Pinpoint the cell where the given text exists, returning its [x, y] midpoint coordinate. 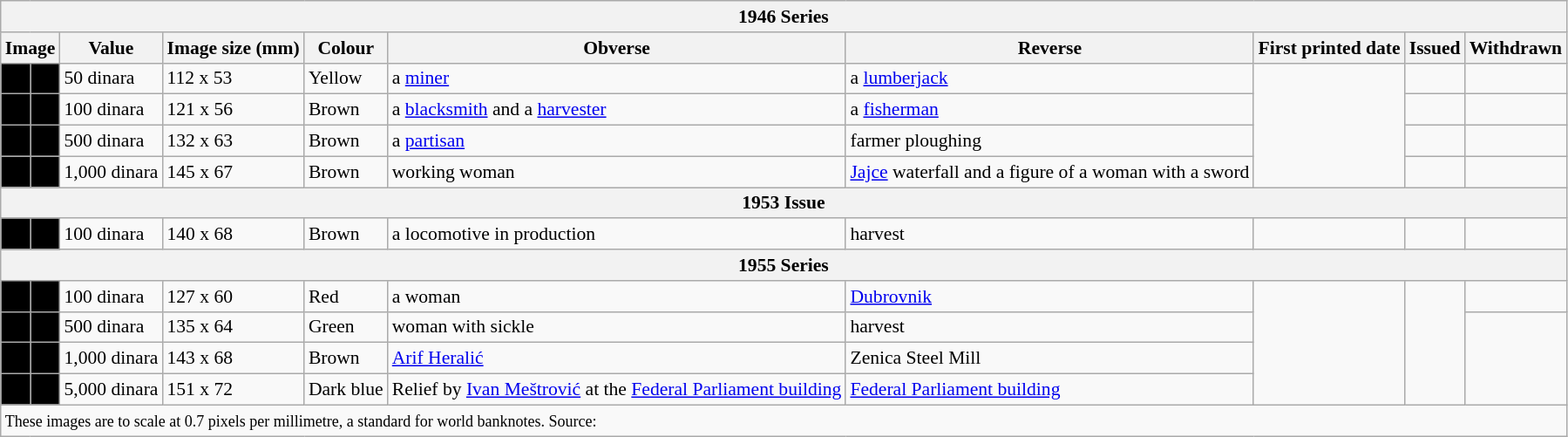
Issued [1435, 48]
a fisherman [1049, 110]
145 x 67 [233, 172]
Value [111, 48]
Yellow [346, 79]
a woman [617, 297]
143 x 68 [233, 358]
Image [31, 48]
Dark blue [346, 390]
These images are to scale at 0.7 pixels per millimetre, a standard for world banknotes. Source: [784, 420]
121 x 56 [233, 110]
1946 Series [784, 17]
1953 Issue [784, 203]
First printed date [1328, 48]
135 x 64 [233, 327]
Arif Heralić [617, 358]
5,000 dinara [111, 390]
a locomotive in production [617, 235]
Federal Parliament building [1049, 390]
112 x 53 [233, 79]
Dubrovnik [1049, 297]
Red [346, 297]
woman with sickle [617, 327]
a miner [617, 79]
farmer ploughing [1049, 141]
127 x 60 [233, 297]
Reverse [1049, 48]
50 dinara [111, 79]
Jajce waterfall and a figure of a woman with a sword [1049, 172]
Image size (mm) [233, 48]
a blacksmith and a harvester [617, 110]
Obverse [617, 48]
Zenica Steel Mill [1049, 358]
151 x 72 [233, 390]
a lumberjack [1049, 79]
140 x 68 [233, 235]
Relief by Ivan Meštrović at the Federal Parliament building [617, 390]
Green [346, 327]
1955 Series [784, 265]
Colour [346, 48]
Withdrawn [1516, 48]
132 x 63 [233, 141]
working woman [617, 172]
a partisan [617, 141]
